Output the [X, Y] coordinate of the center of the cell containing the given text.  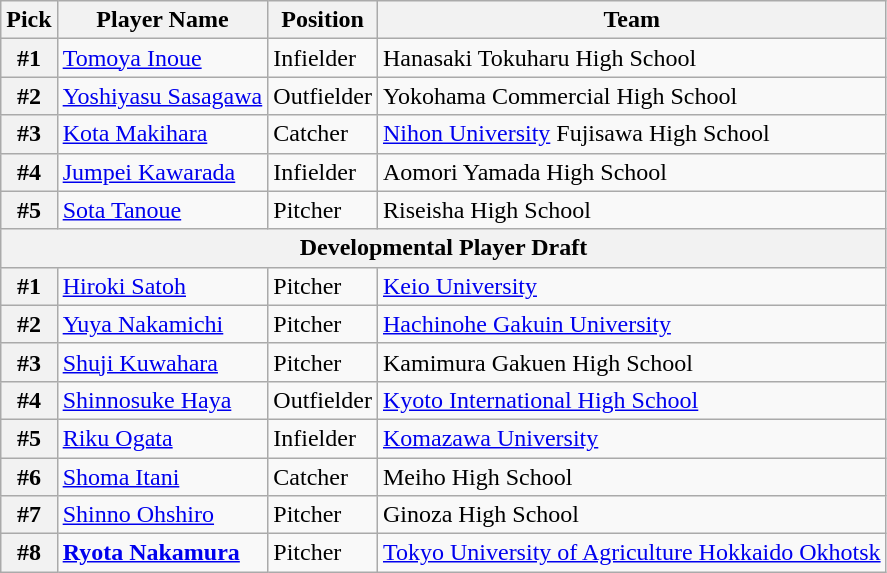
Kyoto International High School [632, 400]
Sota Tanoue [162, 210]
Riku Ogata [162, 438]
Yoshiyasu Sasagawa [162, 96]
Hiroki Satoh [162, 286]
Hachinohe Gakuin University [632, 324]
Tokyo University of Agriculture Hokkaido Okhotsk [632, 553]
Keio University [632, 286]
Hanasaki Tokuharu High School [632, 58]
Kamimura Gakuen High School [632, 362]
Developmental Player Draft [444, 248]
Jumpei Kawarada [162, 172]
Shinno Ohshiro [162, 515]
Pick [29, 20]
Shinnosuke Haya [162, 400]
Riseisha High School [632, 210]
Player Name [162, 20]
#6 [29, 477]
Yuya Nakamichi [162, 324]
Position [323, 20]
Kota Makihara [162, 134]
#7 [29, 515]
Aomori Yamada High School [632, 172]
Tomoya Inoue [162, 58]
Team [632, 20]
Yokohama Commercial High School [632, 96]
Nihon University Fujisawa High School [632, 134]
Ryota Nakamura [162, 553]
Meiho High School [632, 477]
Shoma Itani [162, 477]
Ginoza High School [632, 515]
#8 [29, 553]
Komazawa University [632, 438]
Shuji Kuwahara [162, 362]
